Determine the (x, y) coordinate at the center of the cell enclosing the given text.  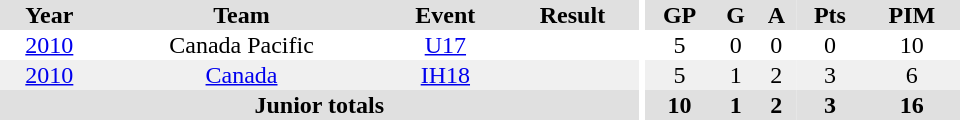
GP (679, 15)
16 (912, 105)
Canada Pacific (242, 45)
6 (912, 75)
IH18 (445, 75)
PIM (912, 15)
G (736, 15)
U17 (445, 45)
Event (445, 15)
Result (572, 15)
Junior totals (320, 105)
Canada (242, 75)
Team (242, 15)
A (776, 15)
Year (50, 15)
Pts (830, 15)
